Capture the cell that displays the provided text and extract its (x, y) central coordinate. 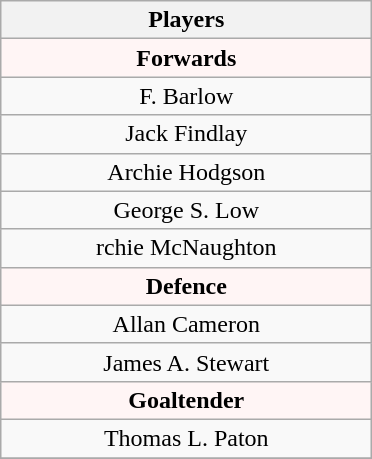
Thomas L. Paton (186, 438)
rchie McNaughton (186, 248)
Allan Cameron (186, 324)
George S. Low (186, 210)
F. Barlow (186, 96)
Goaltender (186, 400)
James A. Stewart (186, 362)
Defence (186, 286)
Jack Findlay (186, 134)
Forwards (186, 58)
Archie Hodgson (186, 172)
Players (186, 20)
